Identify which cell holds the provided text, then report its [X, Y] central coordinate. 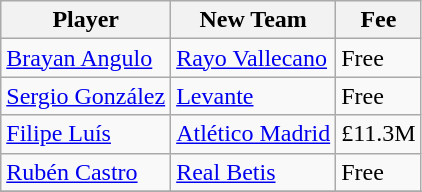
Rubén Castro [86, 172]
Sergio González [86, 96]
Rayo Vallecano [254, 58]
Atlético Madrid [254, 134]
New Team [254, 20]
Brayan Angulo [86, 58]
Player [86, 20]
Levante [254, 96]
Fee [379, 20]
Real Betis [254, 172]
£11.3M [379, 134]
Filipe Luís [86, 134]
